Return the (X, Y) coordinate for the center point of the cell that contains the specified text.  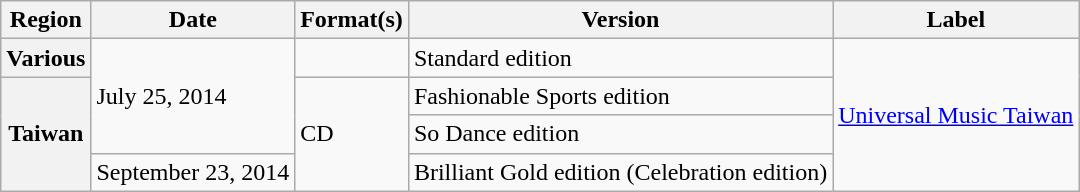
Format(s) (352, 20)
Version (620, 20)
Brilliant Gold edition (Celebration edition) (620, 172)
Various (46, 58)
CD (352, 134)
Universal Music Taiwan (956, 115)
Standard edition (620, 58)
Fashionable Sports edition (620, 96)
July 25, 2014 (193, 96)
September 23, 2014 (193, 172)
Taiwan (46, 134)
Region (46, 20)
Date (193, 20)
So Dance edition (620, 134)
Label (956, 20)
